Find where the given text appears and provide that cell's center as [x, y] coordinate. 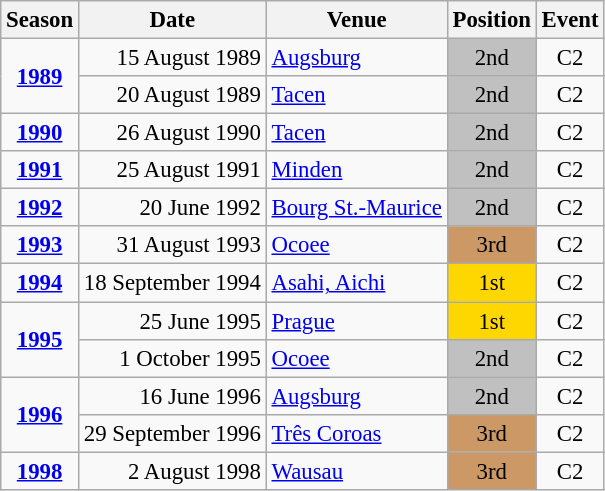
16 June 1996 [172, 396]
1996 [40, 414]
31 August 1993 [172, 245]
Position [492, 20]
1991 [40, 170]
26 August 1990 [172, 133]
18 September 1994 [172, 283]
20 August 1989 [172, 95]
1995 [40, 340]
Minden [356, 170]
25 June 1995 [172, 321]
Três Coroas [356, 433]
15 August 1989 [172, 58]
1993 [40, 245]
1998 [40, 471]
1 October 1995 [172, 358]
25 August 1991 [172, 170]
Date [172, 20]
20 June 1992 [172, 208]
1989 [40, 76]
2 August 1998 [172, 471]
1992 [40, 208]
Bourg St.-Maurice [356, 208]
Venue [356, 20]
Event [570, 20]
Wausau [356, 471]
Prague [356, 321]
29 September 1996 [172, 433]
1990 [40, 133]
Asahi, Aichi [356, 283]
1994 [40, 283]
Season [40, 20]
